From the cell containing the given text, extract its center point as [X, Y] coordinate. 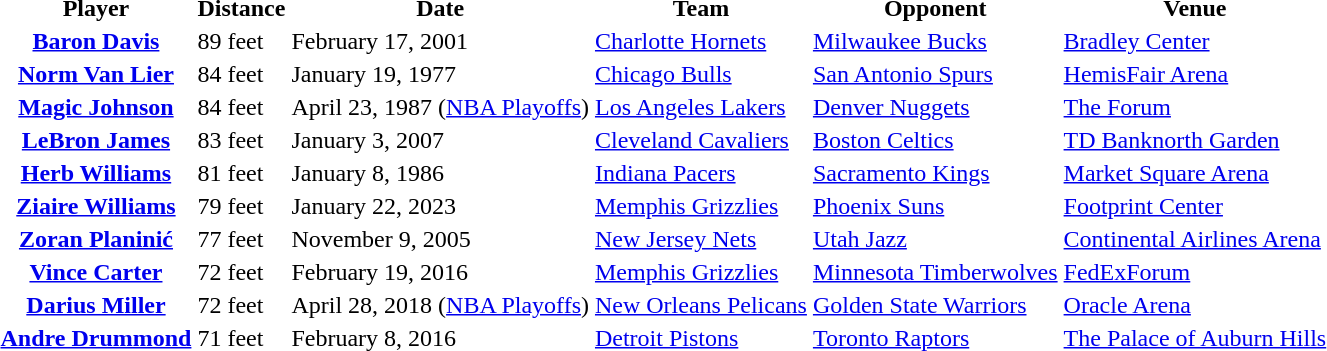
Charlotte Hornets [700, 41]
81 feet [242, 173]
January 22, 2023 [440, 206]
Golden State Warriors [935, 305]
Utah Jazz [935, 239]
Milwaukee Bucks [935, 41]
Sacramento Kings [935, 173]
April 28, 2018 (NBA Playoffs) [440, 305]
Boston Celtics [935, 140]
New Orleans Pelicans [700, 305]
89 feet [242, 41]
Minnesota Timberwolves [935, 272]
January 19, 1977 [440, 74]
January 8, 1986 [440, 173]
January 3, 2007 [440, 140]
79 feet [242, 206]
February 17, 2001 [440, 41]
November 9, 2005 [440, 239]
New Jersey Nets [700, 239]
Cleveland Cavaliers [700, 140]
San Antonio Spurs [935, 74]
83 feet [242, 140]
April 23, 1987 (NBA Playoffs) [440, 107]
Phoenix Suns [935, 206]
Indiana Pacers [700, 173]
February 19, 2016 [440, 272]
77 feet [242, 239]
Los Angeles Lakers [700, 107]
Denver Nuggets [935, 107]
Chicago Bulls [700, 74]
